Extract the (X, Y) coordinate from the center of the cell holding the provided text.  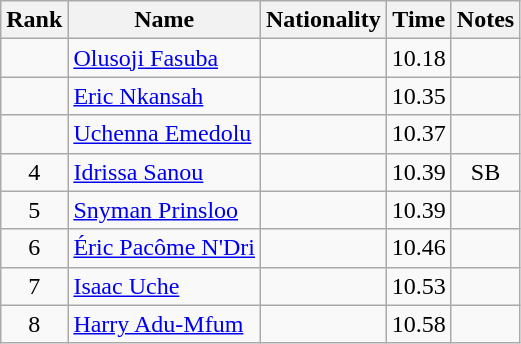
Nationality (324, 20)
10.58 (418, 324)
Uchenna Emedolu (164, 134)
Notes (485, 20)
Eric Nkansah (164, 96)
SB (485, 172)
10.53 (418, 286)
7 (34, 286)
10.37 (418, 134)
Time (418, 20)
4 (34, 172)
Idrissa Sanou (164, 172)
10.46 (418, 248)
Isaac Uche (164, 286)
Rank (34, 20)
Olusoji Fasuba (164, 58)
10.18 (418, 58)
Éric Pacôme N'Dri (164, 248)
Harry Adu-Mfum (164, 324)
Name (164, 20)
10.35 (418, 96)
Snyman Prinsloo (164, 210)
8 (34, 324)
5 (34, 210)
6 (34, 248)
